Determine the [x, y] coordinate at the center of the cell enclosing the given text.  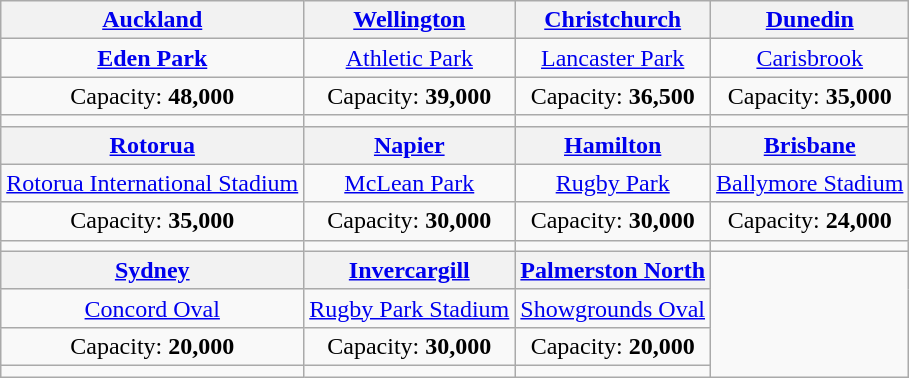
Showgrounds Oval [613, 308]
McLean Park [410, 183]
Athletic Park [410, 58]
Concord Oval [152, 308]
Rotorua International Stadium [152, 183]
Capacity: 36,500 [613, 96]
Lancaster Park [613, 58]
Christchurch [613, 20]
Dunedin [810, 20]
Capacity: 24,000 [810, 221]
Palmerston North [613, 270]
Hamilton [613, 145]
Capacity: 39,000 [410, 96]
Auckland [152, 20]
Napier [410, 145]
Rotorua [152, 145]
Rugby Park Stadium [410, 308]
Brisbane [810, 145]
Rugby Park [613, 183]
Wellington [410, 20]
Capacity: 48,000 [152, 96]
Ballymore Stadium [810, 183]
Invercargill [410, 270]
Sydney [152, 270]
Eden Park [152, 58]
Carisbrook [810, 58]
